From the cell containing the given text, extract its center point as (X, Y) coordinate. 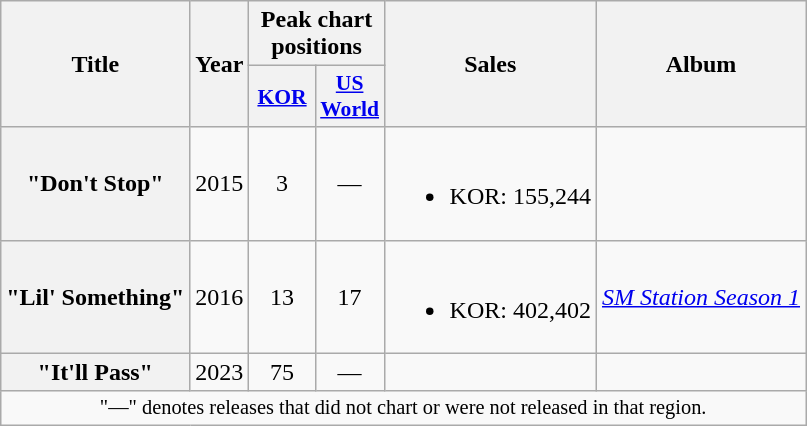
Peak chartpositions (316, 34)
KOR: 402,402 (490, 296)
"Lil' Something" (96, 296)
"Don't Stop" (96, 184)
2016 (220, 296)
2023 (220, 372)
USWorld (350, 96)
"—" denotes releases that did not chart or were not released in that region. (404, 408)
KOR: 155,244 (490, 184)
75 (282, 372)
Album (700, 64)
2015 (220, 184)
Title (96, 64)
13 (282, 296)
Sales (490, 64)
Year (220, 64)
SM Station Season 1 (700, 296)
3 (282, 184)
"It'll Pass" (96, 372)
KOR (282, 96)
17 (350, 296)
